Return the (X, Y) coordinate for the center point of the cell that contains the specified text.  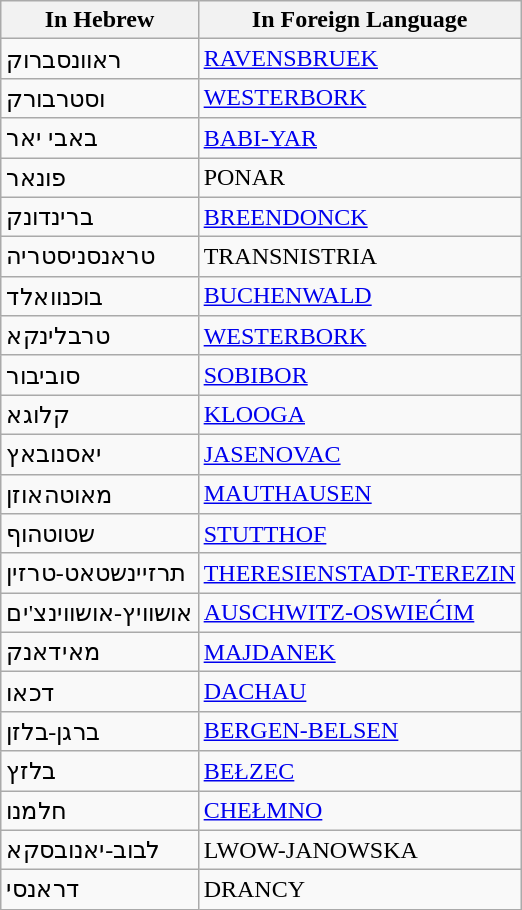
חלמנו (100, 810)
TRANSNISTRIA (360, 257)
באבי יאר (100, 138)
אושוויץ-אושווינצ'ים (100, 613)
THERESIENSTADT-TEREZIN (360, 573)
ראוונסברוק (100, 59)
MAUTHAUSEN (360, 494)
JASENOVAC (360, 454)
BEŁZEC (360, 771)
CHEŁMNO (360, 810)
SOBIBOR (360, 375)
תרזיינשטאט-טרזין (100, 573)
מאידאנק (100, 652)
KLOOGA (360, 415)
BREENDONCK (360, 217)
וסטרבורק (100, 98)
ברינדונק (100, 217)
פונאר (100, 178)
בוכנוואלד (100, 296)
יאסנובאץ (100, 454)
טרבלינקא (100, 336)
קלוגא (100, 415)
בלזץ (100, 771)
BERGEN-BELSEN (360, 731)
PONAR (360, 178)
טראנסניסטריה (100, 257)
AUSCHWITZ-OSWIEĆIM (360, 613)
שטוטהוף (100, 534)
LWOW-JANOWSKA (360, 850)
דכאו (100, 692)
RAVENSBRUEK (360, 59)
DACHAU (360, 692)
In Hebrew (100, 20)
STUTTHOF (360, 534)
In Foreign Language (360, 20)
מאוטהאוזן (100, 494)
BABI-YAR (360, 138)
דראנסי (100, 890)
לבוב-יאנובסקא (100, 850)
MAJDANEK (360, 652)
ברגן-בלזן (100, 731)
סוביבור (100, 375)
DRANCY (360, 890)
BUCHENWALD (360, 296)
